For the text-containing cell, return its midpoint in [x, y] coordinate format. 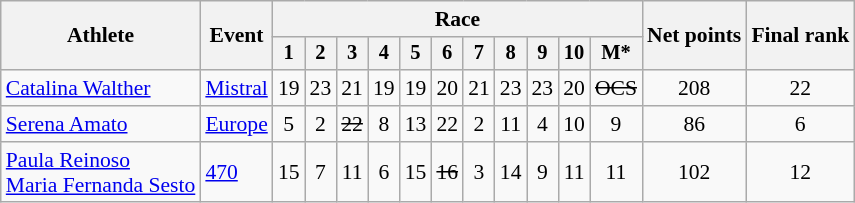
12 [800, 172]
Mistral [236, 88]
Catalina Walther [101, 88]
Event [236, 36]
470 [236, 172]
Athlete [101, 36]
13 [416, 124]
1 [289, 54]
OCS [616, 88]
102 [694, 172]
208 [694, 88]
M* [616, 54]
Net points [694, 36]
Serena Amato [101, 124]
Final rank [800, 36]
Europe [236, 124]
Race [458, 19]
16 [447, 172]
Paula ReinosoMaria Fernanda Sesto [101, 172]
86 [694, 124]
14 [511, 172]
